Locate the cell with the specified text and output its (X, Y) center coordinate. 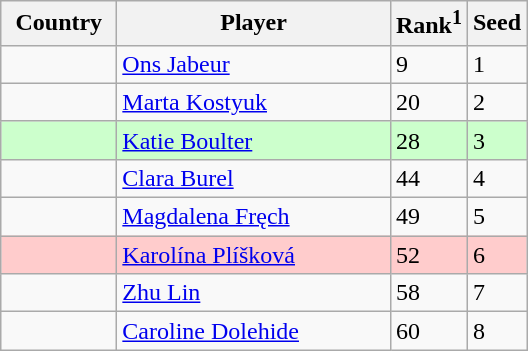
60 (428, 331)
58 (428, 293)
Karolína Plíšková (254, 255)
9 (428, 64)
Marta Kostyuk (254, 102)
2 (496, 102)
44 (428, 178)
Clara Burel (254, 178)
7 (496, 293)
Magdalena Fręch (254, 217)
Ons Jabeur (254, 64)
Country (59, 24)
49 (428, 217)
8 (496, 331)
Caroline Dolehide (254, 331)
3 (496, 140)
Player (254, 24)
Rank1 (428, 24)
20 (428, 102)
Zhu Lin (254, 293)
1 (496, 64)
52 (428, 255)
4 (496, 178)
5 (496, 217)
Seed (496, 24)
Katie Boulter (254, 140)
6 (496, 255)
28 (428, 140)
